For the text-containing cell, return its midpoint in [x, y] coordinate format. 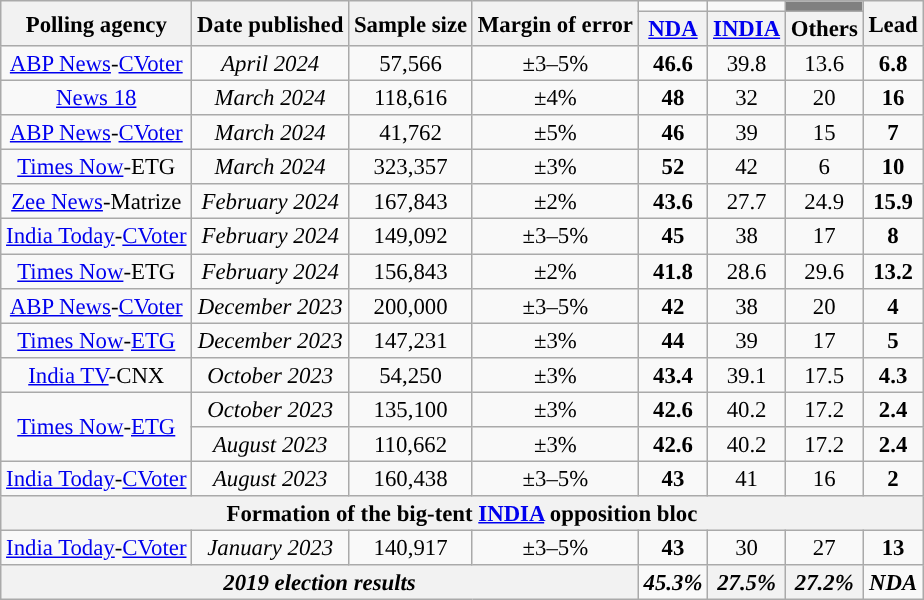
118,616 [411, 98]
200,000 [411, 306]
India TV-CNX [96, 374]
156,843 [411, 272]
24.9 [824, 202]
±5% [555, 132]
110,662 [411, 444]
27 [824, 548]
8 [893, 236]
27.5% [747, 582]
6 [824, 168]
10 [893, 168]
13.6 [824, 64]
45 [672, 236]
2 [893, 478]
15.9 [893, 202]
41,762 [411, 132]
160,438 [411, 478]
±4% [555, 98]
29.6 [824, 272]
Date published [270, 24]
323,357 [411, 168]
Margin of error [555, 24]
39.1 [747, 374]
167,843 [411, 202]
Formation of the big-tent INDIA opposition bloc [462, 514]
39.8 [747, 64]
48 [672, 98]
Polling agency [96, 24]
41 [747, 478]
2019 election results [320, 582]
4 [893, 306]
46 [672, 132]
5 [893, 340]
149,092 [411, 236]
46.6 [672, 64]
27.7 [747, 202]
43.6 [672, 202]
28.6 [747, 272]
43.4 [672, 374]
7 [893, 132]
54,250 [411, 374]
4.3 [893, 374]
41.8 [672, 272]
17.5 [824, 374]
57,566 [411, 64]
15 [824, 132]
30 [747, 548]
140,917 [411, 548]
13 [893, 548]
6.8 [893, 64]
Others [824, 30]
27.2% [824, 582]
April 2024 [270, 64]
52 [672, 168]
45.3% [672, 582]
January 2023 [270, 548]
Lead [893, 24]
Sample size [411, 24]
13.2 [893, 272]
32 [747, 98]
44 [672, 340]
135,100 [411, 410]
News 18 [96, 98]
INDIA [747, 30]
147,231 [411, 340]
Zee News-Matrize [96, 202]
